Search for the cell housing the specified text and yield its (X, Y) center coordinate. 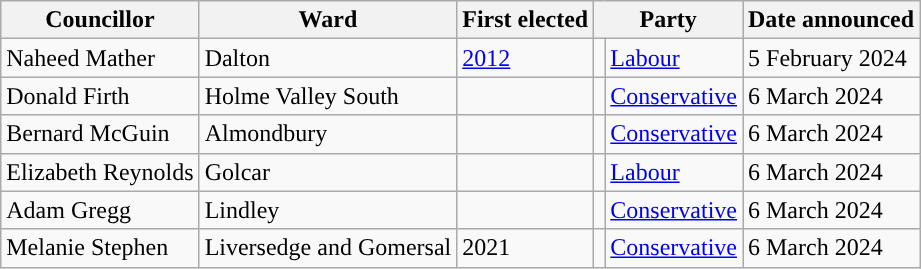
Bernard McGuin (100, 134)
Elizabeth Reynolds (100, 172)
Almondbury (328, 134)
Holme Valley South (328, 96)
First elected (526, 20)
Lindley (328, 210)
Liversedge and Gomersal (328, 248)
Date announced (830, 20)
Party (668, 20)
5 February 2024 (830, 58)
Dalton (328, 58)
2021 (526, 248)
Ward (328, 20)
Donald Firth (100, 96)
Naheed Mather (100, 58)
Councillor (100, 20)
Golcar (328, 172)
2012 (526, 58)
Melanie Stephen (100, 248)
Adam Gregg (100, 210)
